For the text-containing cell, return its midpoint in [X, Y] coordinate format. 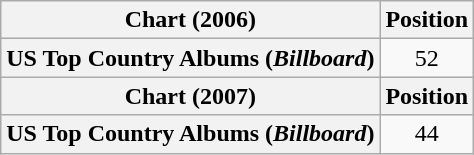
52 [427, 58]
Chart (2006) [190, 20]
Chart (2007) [190, 96]
44 [427, 134]
